Scan for the cell matching the given text and deliver its [X, Y] coordinate at center. 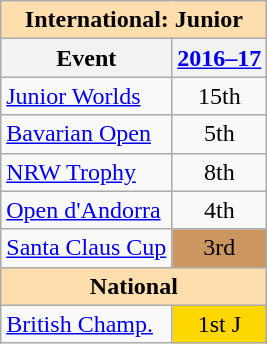
International: Junior [134, 20]
8th [220, 172]
Event [86, 58]
British Champ. [86, 324]
3rd [220, 248]
Open d'Andorra [86, 210]
Santa Claus Cup [86, 248]
1st J [220, 324]
NRW Trophy [86, 172]
2016–17 [220, 58]
Bavarian Open [86, 134]
National [134, 286]
15th [220, 96]
4th [220, 210]
5th [220, 134]
Junior Worlds [86, 96]
